Capture the cell that displays the provided text and extract its [x, y] central coordinate. 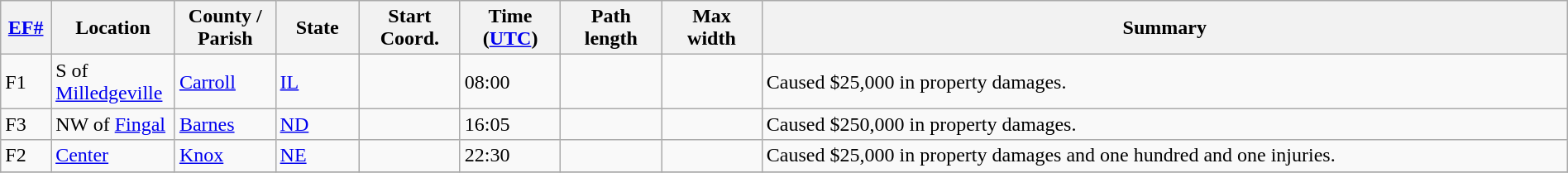
IL [318, 81]
22:30 [510, 156]
Carroll [225, 81]
Max width [712, 28]
Path length [611, 28]
Caused $25,000 in property damages. [1164, 81]
16:05 [510, 124]
F1 [26, 81]
ND [318, 124]
F2 [26, 156]
Barnes [225, 124]
08:00 [510, 81]
S of Milledgeville [113, 81]
Caused $250,000 in property damages. [1164, 124]
EF# [26, 28]
State [318, 28]
NW of Fingal [113, 124]
Center [113, 156]
Summary [1164, 28]
Caused $25,000 in property damages and one hundred and one injuries. [1164, 156]
Knox [225, 156]
Start Coord. [409, 28]
Location [113, 28]
F3 [26, 124]
County / Parish [225, 28]
Time (UTC) [510, 28]
NE [318, 156]
